From the cell containing the given text, extract its center point as [x, y] coordinate. 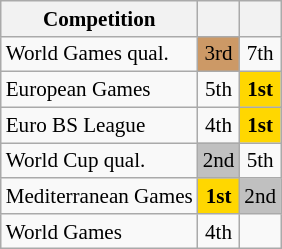
World Games qual. [100, 54]
Competition [100, 18]
7th [260, 54]
3rd [219, 54]
World Cup qual. [100, 160]
Mediterranean Games [100, 196]
World Games [100, 230]
Euro BS League [100, 124]
European Games [100, 90]
